Locate the cell with the specified text and output its (X, Y) center coordinate. 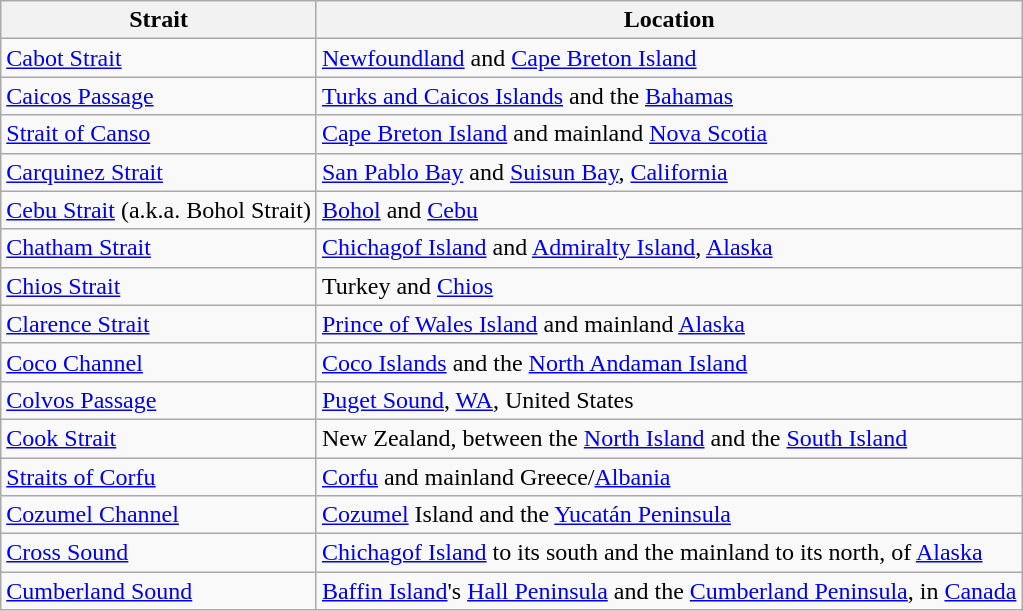
San Pablo Bay and Suisun Bay, California (669, 172)
Turkey and Chios (669, 286)
Coco Channel (159, 362)
Baffin Island's Hall Peninsula and the Cumberland Peninsula, in Canada (669, 591)
Clarence Strait (159, 324)
Colvos Passage (159, 400)
Cape Breton Island and mainland Nova Scotia (669, 134)
Cumberland Sound (159, 591)
Cozumel Island and the Yucatán Peninsula (669, 515)
Cross Sound (159, 553)
Puget Sound, WA, United States (669, 400)
Cebu Strait (a.k.a. Bohol Strait) (159, 210)
Turks and Caicos Islands and the Bahamas (669, 96)
Chichagof Island to its south and the mainland to its north, of Alaska (669, 553)
Bohol and Cebu (669, 210)
Strait of Canso (159, 134)
Carquinez Strait (159, 172)
Chichagof Island and Admiralty Island, Alaska (669, 248)
Strait (159, 20)
Cozumel Channel (159, 515)
Prince of Wales Island and mainland Alaska (669, 324)
Coco Islands and the North Andaman Island (669, 362)
Corfu and mainland Greece/Albania (669, 477)
Newfoundland and Cape Breton Island (669, 58)
Chios Strait (159, 286)
Caicos Passage (159, 96)
Cook Strait (159, 438)
Chatham Strait (159, 248)
Straits of Corfu (159, 477)
Cabot Strait (159, 58)
New Zealand, between the North Island and the South Island (669, 438)
Location (669, 20)
